Search for the cell housing the specified text and yield its [x, y] center coordinate. 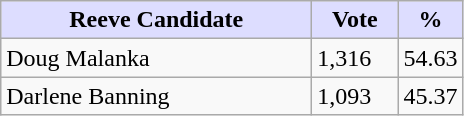
1,093 [355, 96]
% [430, 20]
45.37 [430, 96]
Reeve Candidate [156, 20]
Darlene Banning [156, 96]
Doug Malanka [156, 58]
1,316 [355, 58]
Vote [355, 20]
54.63 [430, 58]
